Scan for the cell matching the given text and deliver its [X, Y] coordinate at center. 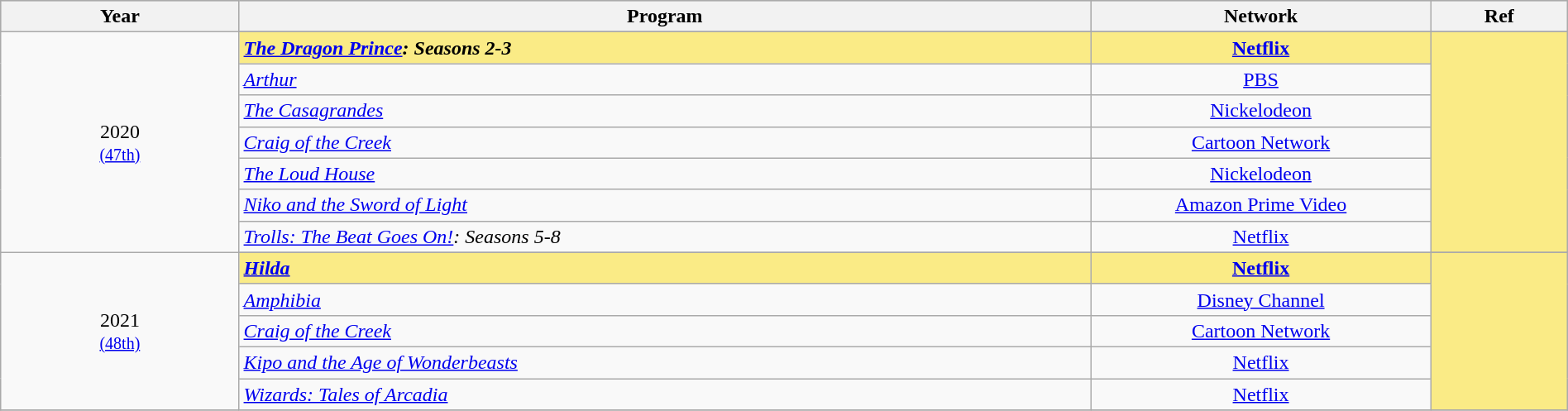
2021 (48th) [120, 331]
Amphibia [665, 299]
Ref [1499, 17]
The Dragon Prince: Seasons 2-3 [665, 48]
2020 (47th) [120, 142]
Network [1261, 17]
PBS [1261, 79]
Amazon Prime Video [1261, 205]
Niko and the Sword of Light [665, 205]
The Casagrandes [665, 111]
The Loud House [665, 174]
Wizards: Tales of Arcadia [665, 394]
Kipo and the Age of Wonderbeasts [665, 362]
Program [665, 17]
Disney Channel [1261, 299]
Trolls: The Beat Goes On!: Seasons 5-8 [665, 237]
Hilda [665, 268]
Year [120, 17]
Arthur [665, 79]
